Pinpoint the cell where the given text exists, returning its [x, y] midpoint coordinate. 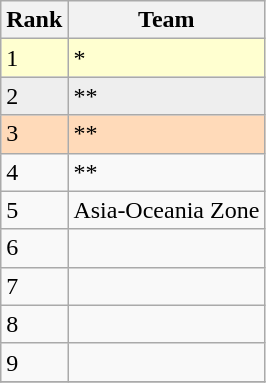
3 [34, 134]
Rank [34, 20]
1 [34, 58]
* [166, 58]
Team [166, 20]
7 [34, 286]
4 [34, 172]
Asia-Oceania Zone [166, 210]
9 [34, 362]
5 [34, 210]
8 [34, 324]
2 [34, 96]
6 [34, 248]
